Find where the given text appears and provide that cell's center as (X, Y) coordinate. 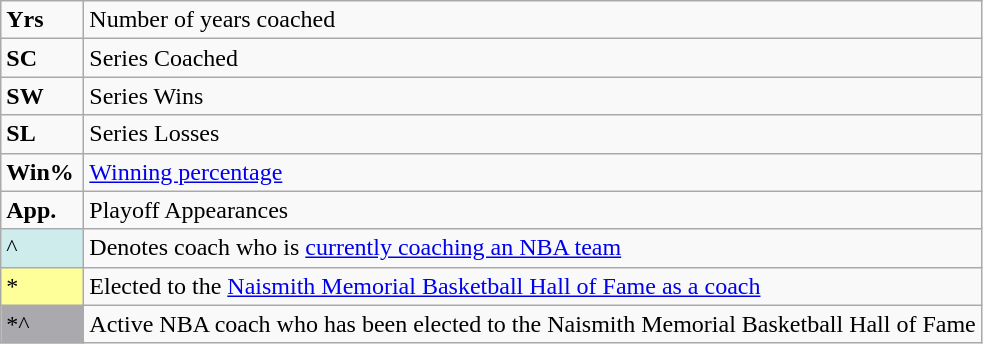
Series Coached (532, 58)
SW (42, 96)
Elected to the Naismith Memorial Basketball Hall of Fame as a coach (532, 286)
SC (42, 58)
Active NBA coach who has been elected to the Naismith Memorial Basketball Hall of Fame (532, 324)
* (42, 286)
Series Losses (532, 134)
Denotes coach who is currently coaching an NBA team (532, 248)
*^ (42, 324)
Number of years coached (532, 20)
SL (42, 134)
Yrs (42, 20)
App. (42, 210)
^ (42, 248)
Playoff Appearances (532, 210)
Win% (42, 172)
Winning percentage (532, 172)
Series Wins (532, 96)
